Provide the [x, y] coordinate of the cell's center where the given text is located.  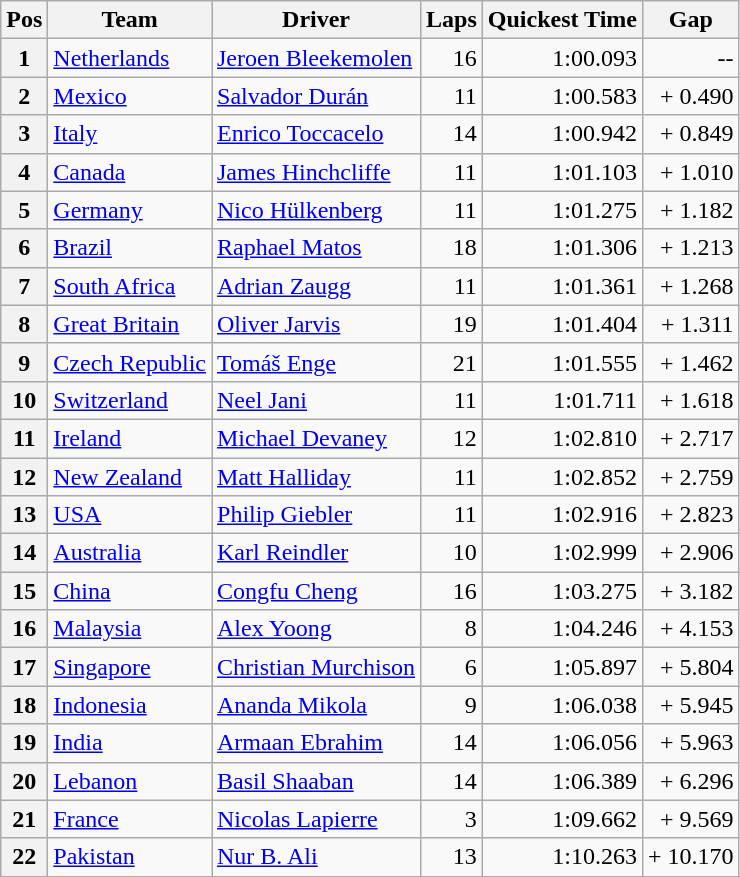
Switzerland [130, 400]
Pakistan [130, 857]
South Africa [130, 286]
1:01.404 [562, 324]
+ 1.618 [692, 400]
1:10.263 [562, 857]
Czech Republic [130, 362]
22 [24, 857]
Australia [130, 553]
Jeroen Bleekemolen [316, 58]
Karl Reindler [316, 553]
+ 1.268 [692, 286]
Pos [24, 20]
+ 1.010 [692, 172]
1:05.897 [562, 667]
Gap [692, 20]
Great Britain [130, 324]
2 [24, 96]
17 [24, 667]
+ 1.311 [692, 324]
Mexico [130, 96]
20 [24, 781]
1:01.275 [562, 210]
+ 5.804 [692, 667]
1:09.662 [562, 819]
Salvador Durán [316, 96]
1:00.942 [562, 134]
India [130, 743]
Brazil [130, 248]
1:06.389 [562, 781]
+ 10.170 [692, 857]
France [130, 819]
1:00.583 [562, 96]
-- [692, 58]
Congfu Cheng [316, 591]
Michael Devaney [316, 438]
Indonesia [130, 705]
1:01.711 [562, 400]
Oliver Jarvis [316, 324]
Neel Jani [316, 400]
1:02.999 [562, 553]
+ 3.182 [692, 591]
Quickest Time [562, 20]
1:03.275 [562, 591]
Christian Murchison [316, 667]
1:01.361 [562, 286]
Armaan Ebrahim [316, 743]
Italy [130, 134]
+ 6.296 [692, 781]
Enrico Toccacelo [316, 134]
New Zealand [130, 477]
Tomáš Enge [316, 362]
Adrian Zaugg [316, 286]
4 [24, 172]
Nicolas Lapierre [316, 819]
+ 1.462 [692, 362]
1 [24, 58]
+ 1.213 [692, 248]
Malaysia [130, 629]
1:06.056 [562, 743]
+ 2.906 [692, 553]
1:00.093 [562, 58]
1:06.038 [562, 705]
+ 9.569 [692, 819]
Germany [130, 210]
+ 0.849 [692, 134]
1:04.246 [562, 629]
1:01.103 [562, 172]
+ 1.182 [692, 210]
1:02.810 [562, 438]
Philip Giebler [316, 515]
1:01.306 [562, 248]
+ 2.717 [692, 438]
Basil Shaaban [316, 781]
7 [24, 286]
Team [130, 20]
+ 0.490 [692, 96]
+ 5.963 [692, 743]
5 [24, 210]
James Hinchcliffe [316, 172]
1:02.916 [562, 515]
Lebanon [130, 781]
Canada [130, 172]
USA [130, 515]
China [130, 591]
+ 5.945 [692, 705]
Singapore [130, 667]
Driver [316, 20]
Netherlands [130, 58]
+ 4.153 [692, 629]
Ireland [130, 438]
Nico Hülkenberg [316, 210]
1:02.852 [562, 477]
Laps [452, 20]
Ananda Mikola [316, 705]
Alex Yoong [316, 629]
+ 2.759 [692, 477]
15 [24, 591]
Nur B. Ali [316, 857]
+ 2.823 [692, 515]
Raphael Matos [316, 248]
Matt Halliday [316, 477]
1:01.555 [562, 362]
